Find where the given text appears and provide that cell's center as (x, y) coordinate. 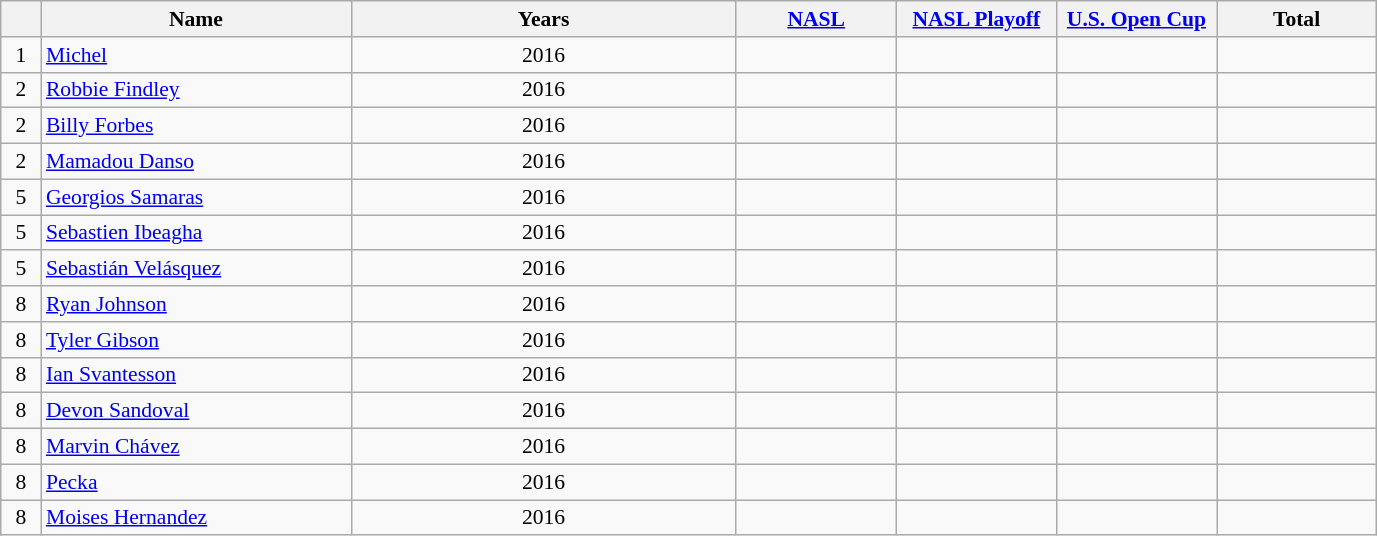
Years (544, 19)
Ian Svantesson (196, 375)
Sebastien Ibeagha (196, 233)
Total (1296, 19)
Marvin Chávez (196, 447)
Sebastián Velásquez (196, 269)
Ryan Johnson (196, 304)
Devon Sandoval (196, 411)
1 (21, 55)
Robbie Findley (196, 90)
NASL Playoff (976, 19)
U.S. Open Cup (1136, 19)
Moises Hernandez (196, 518)
Name (196, 19)
Michel (196, 55)
Tyler Gibson (196, 340)
Georgios Samaras (196, 197)
NASL (816, 19)
Pecka (196, 482)
Mamadou Danso (196, 162)
Billy Forbes (196, 126)
